For the text-containing cell, return its midpoint in [X, Y] coordinate format. 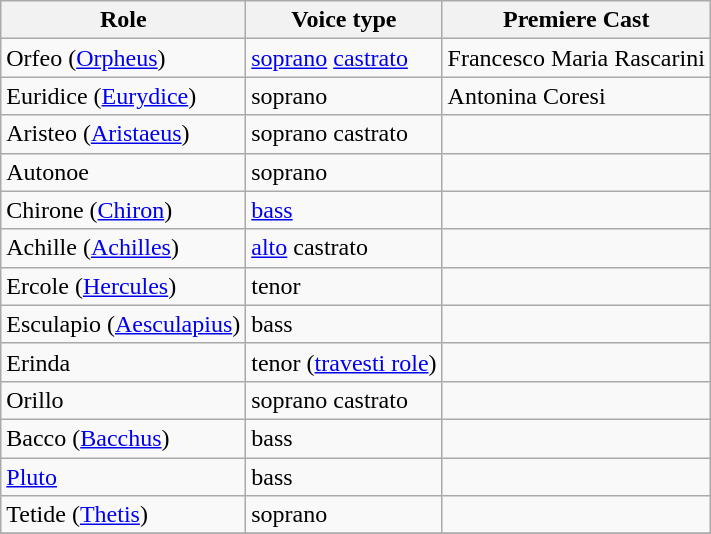
Pluto [124, 477]
Esculapio (Aesculapius) [124, 324]
Antonina Coresi [576, 96]
Aristeo (Aristaeus) [124, 134]
Tetide (Thetis) [124, 515]
tenor (travesti role) [344, 362]
Role [124, 20]
Autonoe [124, 172]
Voice type [344, 20]
Orfeo (Orpheus) [124, 58]
Bacco (Bacchus) [124, 438]
Ercole (Hercules) [124, 286]
Euridice (Eurydice) [124, 96]
Francesco Maria Rascarini [576, 58]
tenor [344, 286]
Erinda [124, 362]
Achille (Achilles) [124, 248]
Premiere Cast [576, 20]
Orillo [124, 400]
alto castrato [344, 248]
Chirone (Chiron) [124, 210]
